For the text-containing cell, return its midpoint in [x, y] coordinate format. 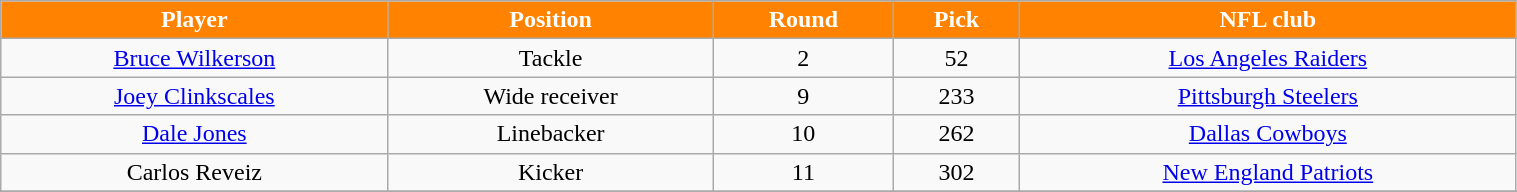
New England Patriots [1268, 172]
Carlos Reveiz [194, 172]
Los Angeles Raiders [1268, 58]
233 [956, 96]
Pittsburgh Steelers [1268, 96]
Wide receiver [550, 96]
Round [803, 20]
Bruce Wilkerson [194, 58]
2 [803, 58]
11 [803, 172]
52 [956, 58]
Joey Clinkscales [194, 96]
302 [956, 172]
Player [194, 20]
Pick [956, 20]
Dale Jones [194, 134]
Linebacker [550, 134]
10 [803, 134]
Position [550, 20]
Tackle [550, 58]
NFL club [1268, 20]
9 [803, 96]
Dallas Cowboys [1268, 134]
262 [956, 134]
Kicker [550, 172]
